For the text-containing cell, return its midpoint in (X, Y) coordinate format. 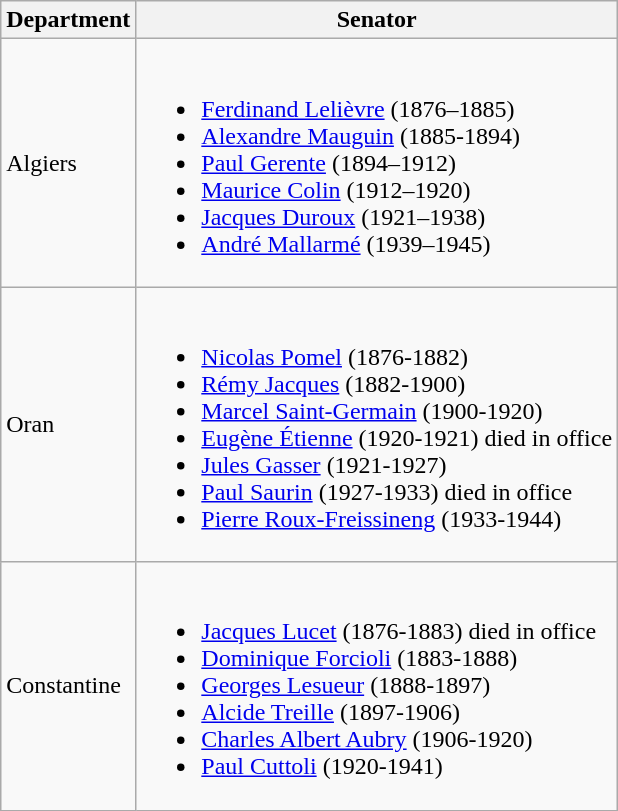
Algiers (68, 163)
Constantine (68, 686)
Senator (377, 20)
Department (68, 20)
Oran (68, 424)
